Provide the [X, Y] coordinate of the cell's center where the given text is located.  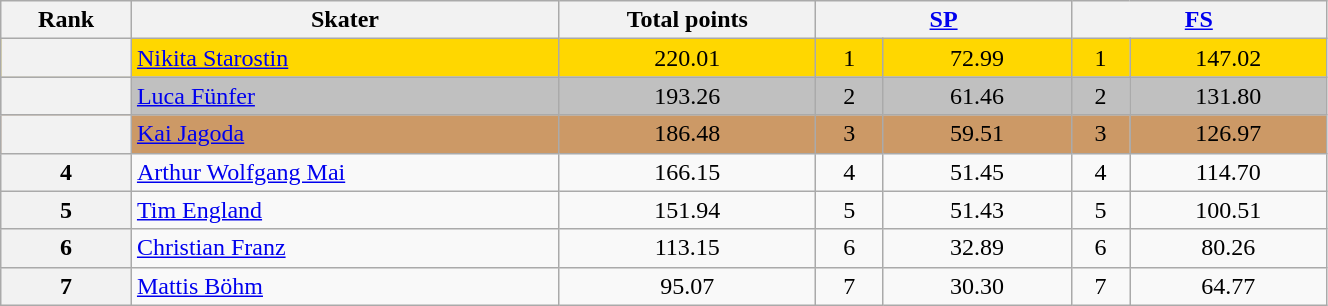
113.15 [686, 248]
147.02 [1228, 58]
114.70 [1228, 172]
186.48 [686, 134]
Christian Franz [344, 248]
51.43 [977, 210]
80.26 [1228, 248]
Mattis Böhm [344, 286]
100.51 [1228, 210]
30.30 [977, 286]
Total points [686, 20]
Skater [344, 20]
32.89 [977, 248]
FS [1198, 20]
SP [944, 20]
Luca Fünfer [344, 96]
95.07 [686, 286]
Nikita Starostin [344, 58]
Rank [66, 20]
72.99 [977, 58]
126.97 [1228, 134]
Kai Jagoda [344, 134]
51.45 [977, 172]
59.51 [977, 134]
61.46 [977, 96]
Arthur Wolfgang Mai [344, 172]
64.77 [1228, 286]
166.15 [686, 172]
193.26 [686, 96]
220.01 [686, 58]
131.80 [1228, 96]
151.94 [686, 210]
Tim England [344, 210]
